Capture the cell that displays the provided text and extract its (x, y) central coordinate. 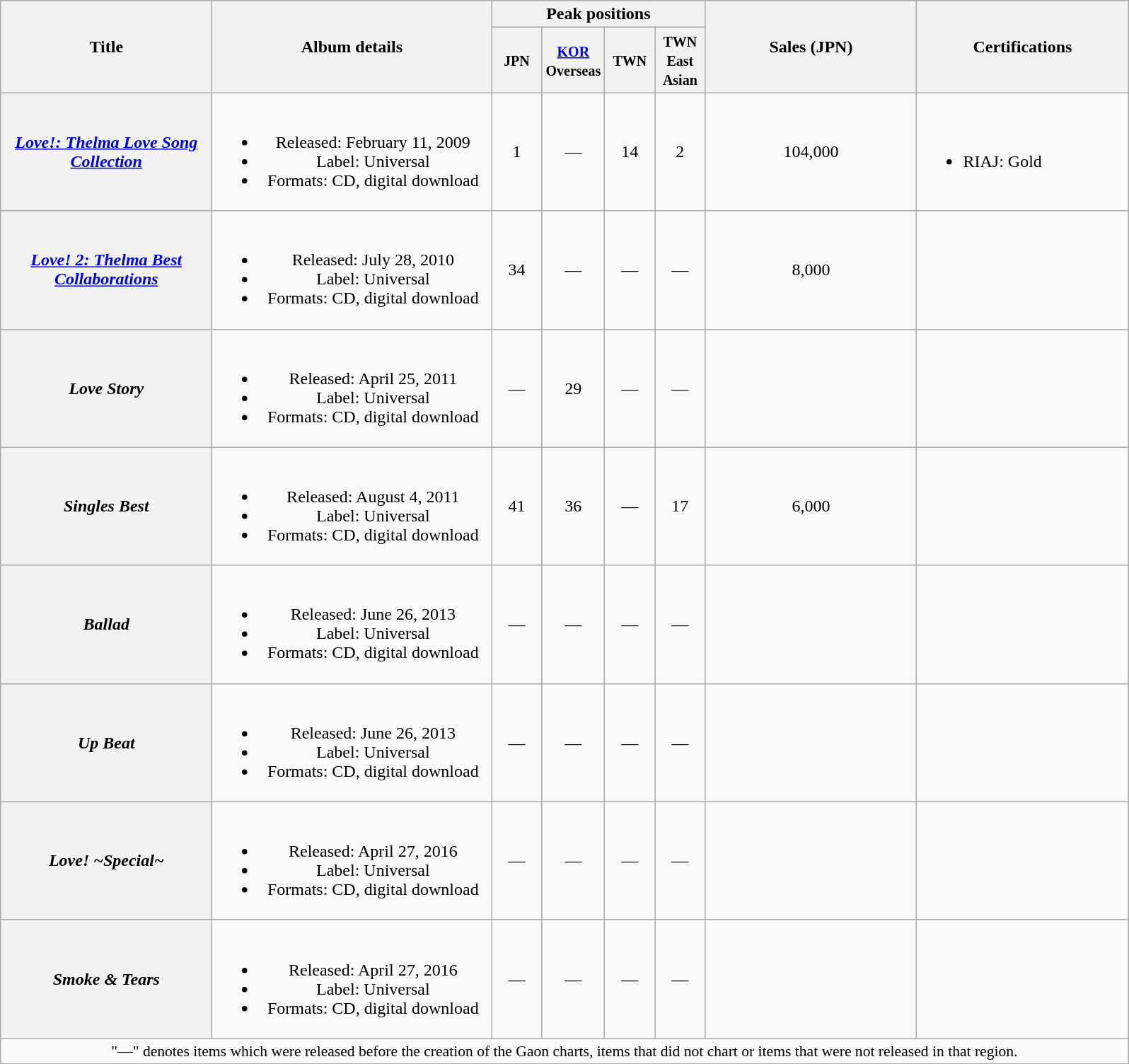
Title (106, 47)
Released: April 25, 2011 Label: UniversalFormats: CD, digital download (352, 388)
Love! 2: Thelma Best Collaborations (106, 270)
36 (573, 507)
41 (516, 507)
17 (681, 507)
Up Beat (106, 743)
TWN East Asian (681, 60)
104,000 (811, 151)
34 (516, 270)
Album details (352, 47)
KOROverseas (573, 60)
Peak positions (598, 14)
Love!: Thelma Love Song Collection (106, 151)
2 (681, 151)
Released: July 28, 2010 Label: UniversalFormats: CD, digital download (352, 270)
6,000 (811, 507)
Sales (JPN) (811, 47)
TWN (630, 60)
Love Story (106, 388)
29 (573, 388)
Singles Best (106, 507)
Love! ~Special~ (106, 860)
1 (516, 151)
JPN (516, 60)
8,000 (811, 270)
Ballad (106, 624)
Released: August 4, 2011 Label: UniversalFormats: CD, digital download (352, 507)
Certifications (1023, 47)
Smoke & Tears (106, 979)
Released: February 11, 2009 Label: UniversalFormats: CD, digital download (352, 151)
14 (630, 151)
RIAJ: Gold (1023, 151)
